Search for the cell housing the specified text and yield its (x, y) center coordinate. 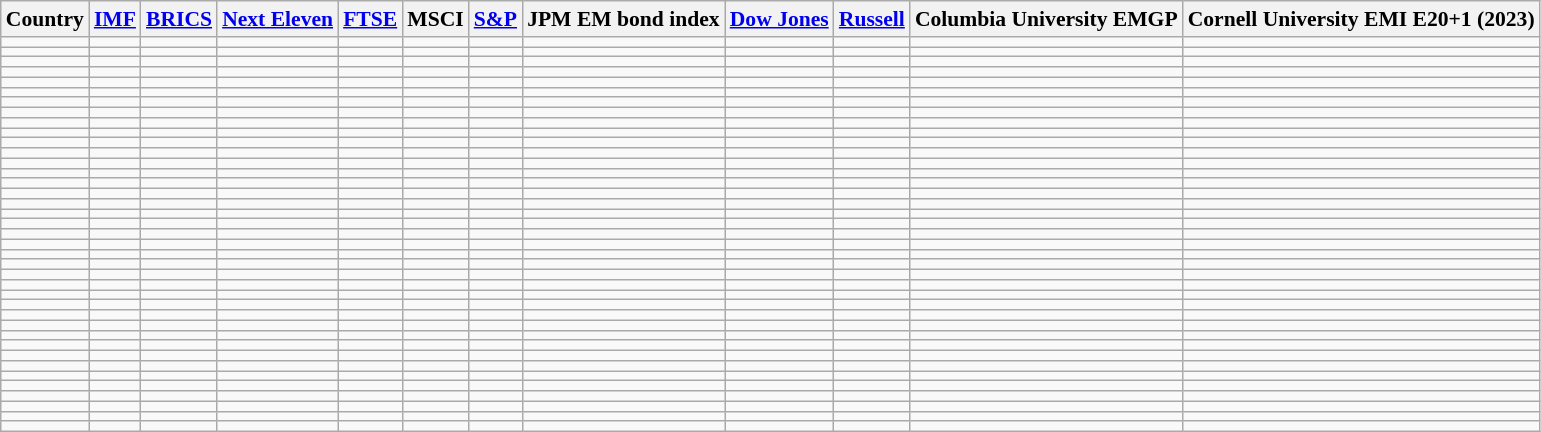
Next Eleven (278, 19)
Dow Jones (780, 19)
Russell (872, 19)
MSCI (436, 19)
Country (45, 19)
JPM EM bond index (624, 19)
FTSE (370, 19)
S&P (496, 19)
Cornell University EMI E20+1 (2023) (1362, 19)
Columbia University EMGP (1046, 19)
IMF (115, 19)
BRICS (179, 19)
